Capture the cell that displays the provided text and extract its (X, Y) central coordinate. 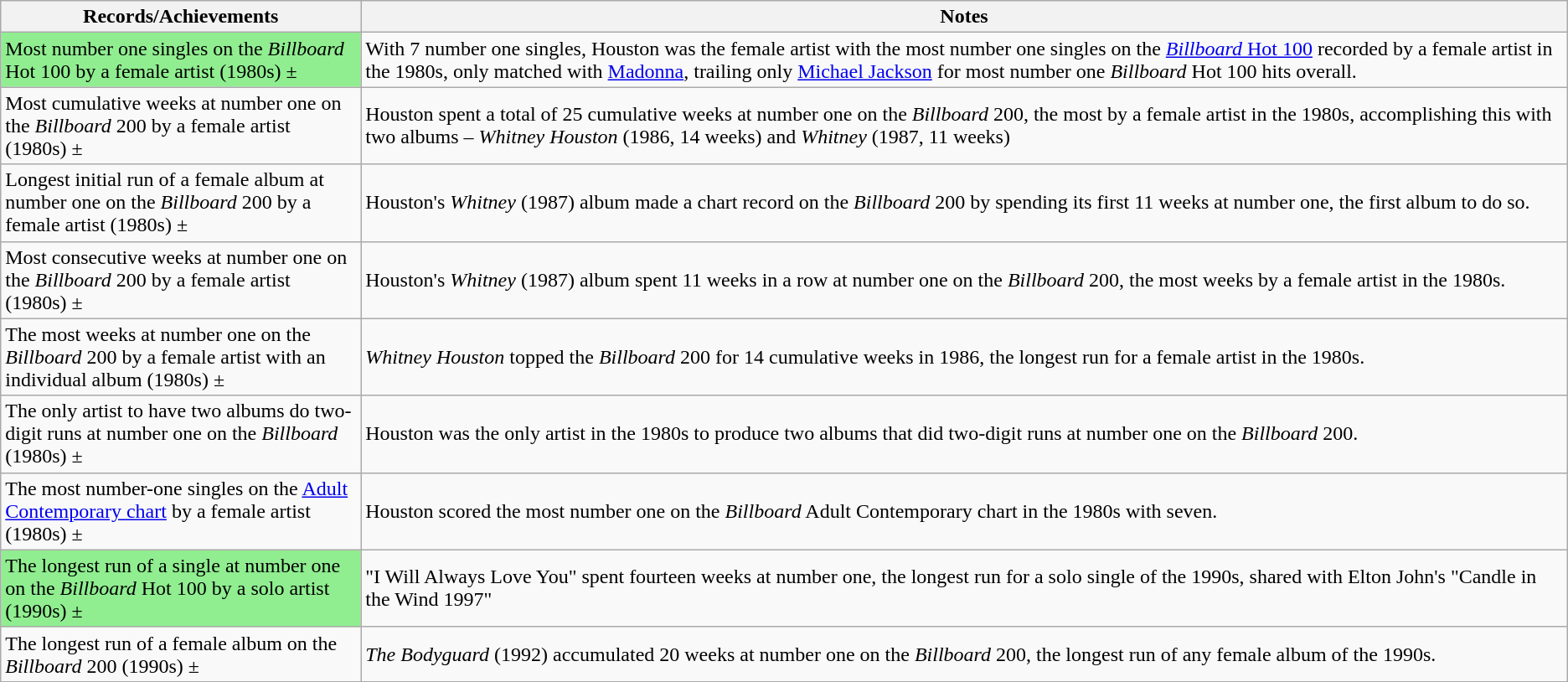
Longest initial run of a female album at number one on the Billboard 200 by a female artist (1980s) ± (181, 203)
Houston's Whitney (1987) album spent 11 weeks in a row at number one on the Billboard 200, the most weeks by a female artist in the 1980s. (965, 280)
Houston scored the most number one on the Billboard Adult Contemporary chart in the 1980s with seven. (965, 511)
The only artist to have two albums do two-digit runs at number one on the Billboard (1980s) ± (181, 434)
The Bodyguard (1992) accumulated 20 weeks at number one on the Billboard 200, the longest run of any female album of the 1990s. (965, 654)
The longest run of a female album on the Billboard 200 (1990s) ± (181, 654)
Whitney Houston topped the Billboard 200 for 14 cumulative weeks in 1986, the longest run for a female artist in the 1980s. (965, 357)
The most weeks at number one on the Billboard 200 by a female artist with an individual album (1980s) ± (181, 357)
Most number one singles on the Billboard Hot 100 by a female artist (1980s) ± (181, 60)
Houston's Whitney (1987) album made a chart record on the Billboard 200 by spending its first 11 weeks at number one, the first album to do so. (965, 203)
Most consecutive weeks at number one on the Billboard 200 by a female artist (1980s) ± (181, 280)
Records/Achievements (181, 17)
Notes (965, 17)
Most cumulative weeks at number one on the Billboard 200 by a female artist (1980s) ± (181, 126)
The most number-one singles on the Adult Contemporary chart by a female artist (1980s) ± (181, 511)
The longest run of a single at number one on the Billboard Hot 100 by a solo artist (1990s) ± (181, 588)
Houston was the only artist in the 1980s to produce two albums that did two-digit runs at number one on the Billboard 200. (965, 434)
